Provide the (x, y) coordinate of the cell's center where the given text is located.  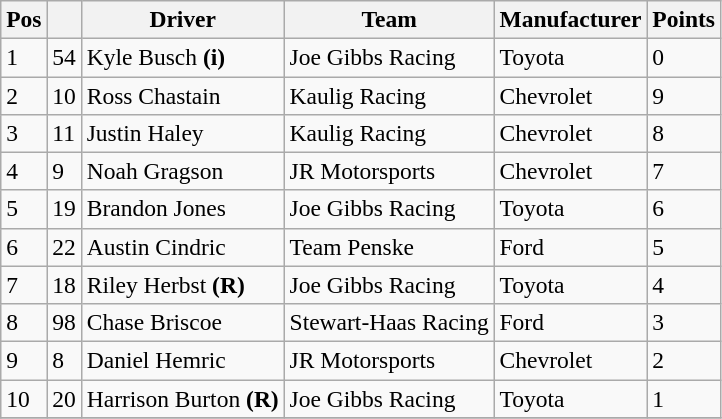
Stewart-Haas Racing (389, 322)
Daniel Hemric (182, 360)
Brandon Jones (182, 209)
18 (64, 285)
11 (64, 133)
22 (64, 247)
54 (64, 57)
19 (64, 209)
Justin Haley (182, 133)
Manufacturer (570, 19)
Chase Briscoe (182, 322)
Points (684, 19)
Riley Herbst (R) (182, 285)
Team Penske (389, 247)
Austin Cindric (182, 247)
Noah Gragson (182, 171)
Ross Chastain (182, 95)
Harrison Burton (R) (182, 398)
Team (389, 19)
0 (684, 57)
Driver (182, 19)
Kyle Busch (i) (182, 57)
20 (64, 398)
Pos (24, 19)
98 (64, 322)
